From the cell containing the given text, extract its center point as (X, Y) coordinate. 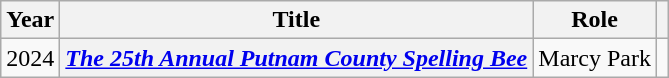
2024 (30, 58)
Year (30, 20)
Marcy Park (595, 58)
Role (595, 20)
Title (296, 20)
The 25th Annual Putnam County Spelling Bee (296, 58)
